Detect which cell encompasses the target text, then output its (x, y) center coordinate. 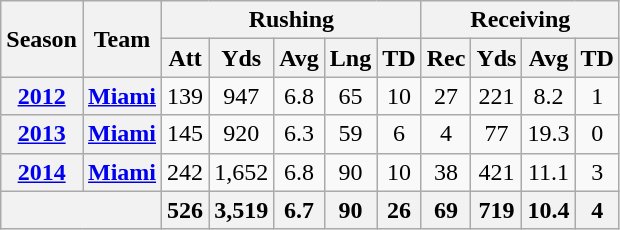
221 (496, 96)
59 (350, 134)
1,652 (242, 172)
139 (186, 96)
6 (399, 134)
242 (186, 172)
Att (186, 58)
145 (186, 134)
1 (597, 96)
2013 (42, 134)
526 (186, 210)
6.3 (300, 134)
11.1 (548, 172)
719 (496, 210)
19.3 (548, 134)
947 (242, 96)
2012 (42, 96)
Lng (350, 58)
Receiving (520, 20)
Rushing (292, 20)
2014 (42, 172)
69 (446, 210)
Season (42, 39)
27 (446, 96)
421 (496, 172)
Team (122, 39)
3 (597, 172)
8.2 (548, 96)
3,519 (242, 210)
65 (350, 96)
26 (399, 210)
Rec (446, 58)
77 (496, 134)
920 (242, 134)
10.4 (548, 210)
38 (446, 172)
6.7 (300, 210)
0 (597, 134)
